Return the [X, Y] coordinate for the center point of the cell that contains the specified text.  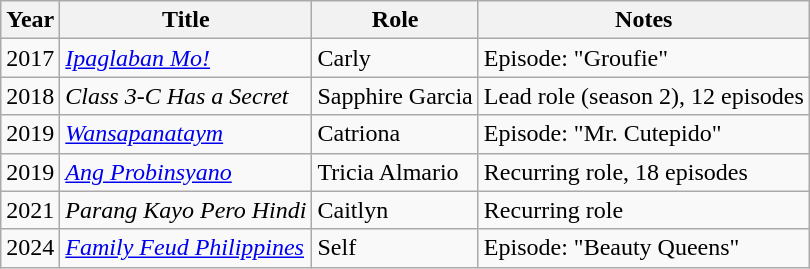
Family Feud Philippines [186, 248]
Carly [395, 58]
Recurring role, 18 episodes [644, 172]
Role [395, 20]
Episode: "Mr. Cutepido" [644, 134]
2024 [30, 248]
Title [186, 20]
Ang Probinsyano [186, 172]
Lead role (season 2), 12 episodes [644, 96]
Recurring role [644, 210]
Tricia Almario [395, 172]
Parang Kayo Pero Hindi [186, 210]
Sapphire Garcia [395, 96]
Self [395, 248]
Notes [644, 20]
Wansapanataym [186, 134]
Year [30, 20]
2021 [30, 210]
Episode: "Beauty Queens" [644, 248]
Caitlyn [395, 210]
Episode: "Groufie" [644, 58]
Catriona [395, 134]
Class 3-C Has a Secret [186, 96]
Ipaglaban Mo! [186, 58]
2018 [30, 96]
2017 [30, 58]
